Determine the (X, Y) coordinate at the center of the cell enclosing the given text.  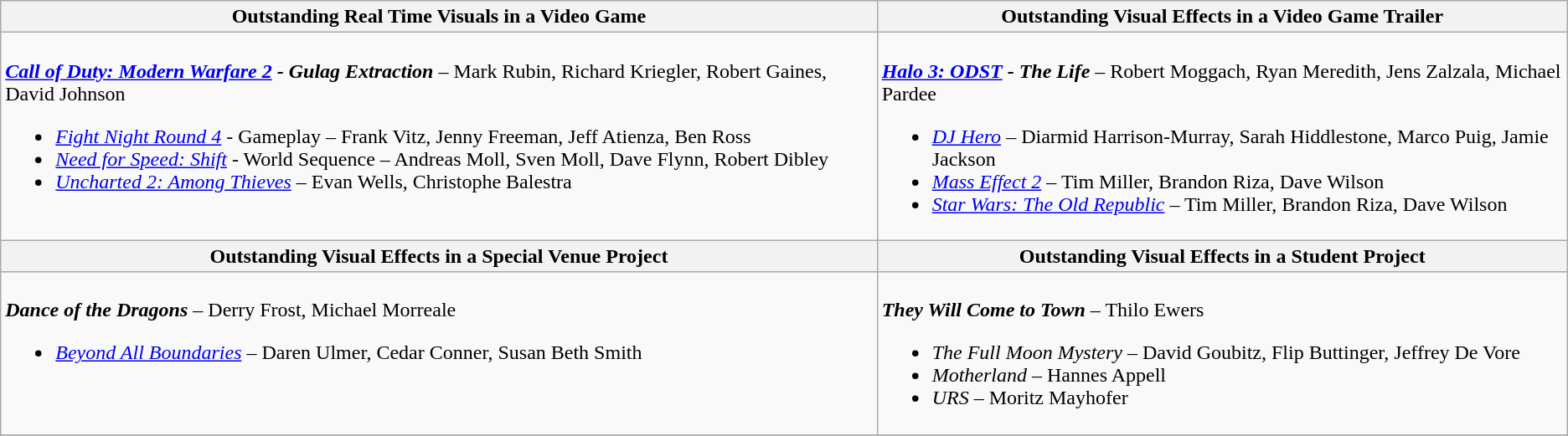
Outstanding Real Time Visuals in a Video Game (439, 17)
Outstanding Visual Effects in a Special Venue Project (439, 256)
Outstanding Visual Effects in a Video Game Trailer (1222, 17)
Outstanding Visual Effects in a Student Project (1222, 256)
Dance of the Dragons – Derry Frost, Michael MorrealeBeyond All Boundaries – Daren Ulmer, Cedar Conner, Susan Beth Smith (439, 353)
